From the cell containing the given text, extract its center point as (x, y) coordinate. 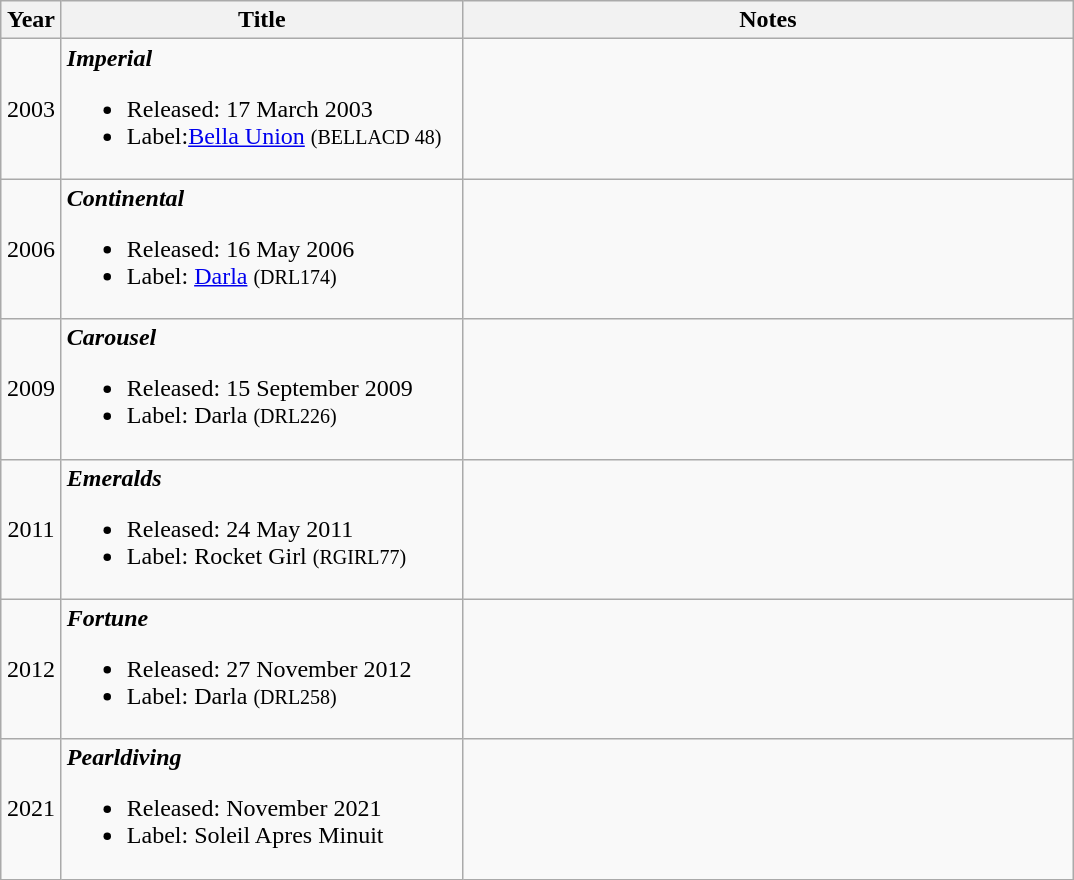
FortuneReleased: 27 November 2012Label: Darla (DRL258) (262, 669)
2006 (32, 249)
2011 (32, 529)
Notes (768, 20)
2012 (32, 669)
ImperialReleased: 17 March 2003Label:Bella Union (BELLACD 48) (262, 109)
CarouselReleased: 15 September 2009Label: Darla (DRL226) (262, 389)
PearldivingReleased: November 2021Label: Soleil Apres Minuit (262, 809)
ContinentalReleased: 16 May 2006Label: Darla (DRL174) (262, 249)
2021 (32, 809)
EmeraldsReleased: 24 May 2011Label: Rocket Girl (RGIRL77) (262, 529)
2009 (32, 389)
2003 (32, 109)
Title (262, 20)
Year (32, 20)
